Capture the cell that displays the provided text and extract its [X, Y] central coordinate. 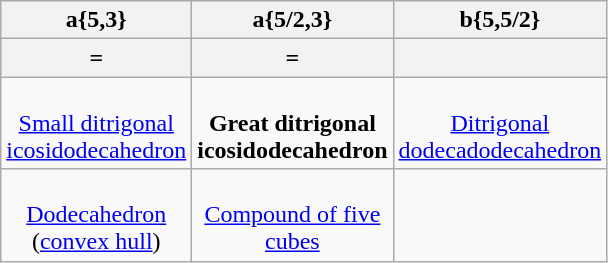
Compound of five cubes [292, 215]
Great ditrigonal icosidodecahedron [292, 123]
Ditrigonal dodecadodecahedron [500, 123]
Dodecahedron (convex hull) [96, 215]
a{5/2,3} [292, 20]
a{5,3} [96, 20]
b{5,5/2} [500, 20]
Small ditrigonal icosidodecahedron [96, 123]
